Output the [X, Y] coordinate of the center of the cell containing the given text.  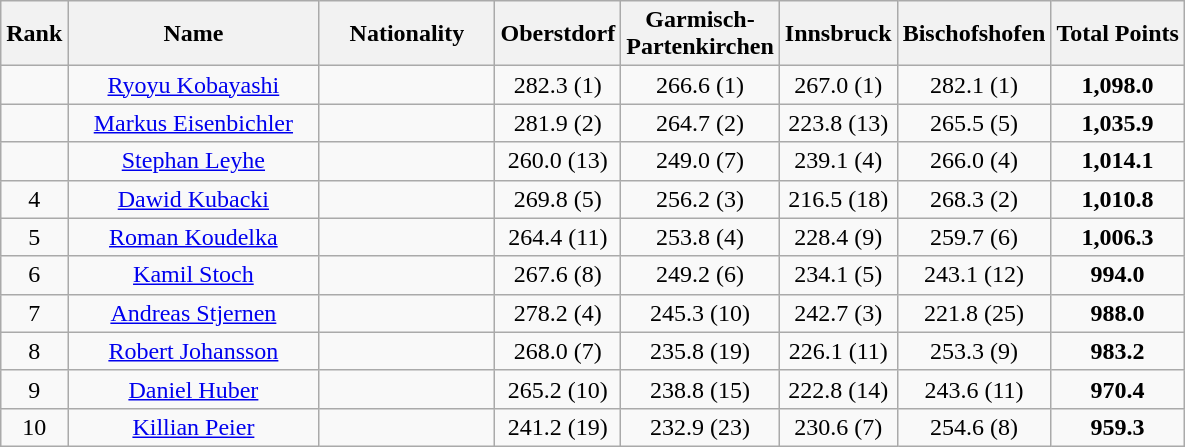
Kamil Stoch [194, 275]
264.7 (2) [700, 123]
1,035.9 [1118, 123]
970.4 [1118, 389]
245.3 (10) [700, 313]
253.8 (4) [700, 237]
249.2 (6) [700, 275]
Daniel Huber [194, 389]
1,014.1 [1118, 161]
4 [34, 199]
234.1 (5) [838, 275]
988.0 [1118, 313]
268.3 (2) [974, 199]
Rank [34, 34]
Oberstdorf [558, 34]
9 [34, 389]
230.6 (7) [838, 427]
1,010.8 [1118, 199]
Roman Koudelka [194, 237]
259.7 (6) [974, 237]
249.0 (7) [700, 161]
1,006.3 [1118, 237]
6 [34, 275]
260.0 (13) [558, 161]
228.4 (9) [838, 237]
243.1 (12) [974, 275]
Innsbruck [838, 34]
267.6 (8) [558, 275]
268.0 (7) [558, 351]
216.5 (18) [838, 199]
Total Points [1118, 34]
265.5 (5) [974, 123]
232.9 (23) [700, 427]
221.8 (25) [974, 313]
278.2 (4) [558, 313]
254.6 (8) [974, 427]
Nationality [407, 34]
266.0 (4) [974, 161]
256.2 (3) [700, 199]
267.0 (1) [838, 85]
238.8 (15) [700, 389]
Name [194, 34]
269.8 (5) [558, 199]
242.7 (3) [838, 313]
7 [34, 313]
264.4 (11) [558, 237]
265.2 (10) [558, 389]
Bischofshofen [974, 34]
Garmisch-Partenkirchen [700, 34]
983.2 [1118, 351]
959.3 [1118, 427]
Killian Peier [194, 427]
222.8 (14) [838, 389]
239.1 (4) [838, 161]
994.0 [1118, 275]
282.1 (1) [974, 85]
Robert Johansson [194, 351]
223.8 (13) [838, 123]
10 [34, 427]
235.8 (19) [700, 351]
8 [34, 351]
Dawid Kubacki [194, 199]
5 [34, 237]
1,098.0 [1118, 85]
Markus Eisenbichler [194, 123]
226.1 (11) [838, 351]
253.3 (9) [974, 351]
Ryoyu Kobayashi [194, 85]
243.6 (11) [974, 389]
Stephan Leyhe [194, 161]
281.9 (2) [558, 123]
241.2 (19) [558, 427]
266.6 (1) [700, 85]
Andreas Stjernen [194, 313]
282.3 (1) [558, 85]
